For the text-containing cell, return its midpoint in [X, Y] coordinate format. 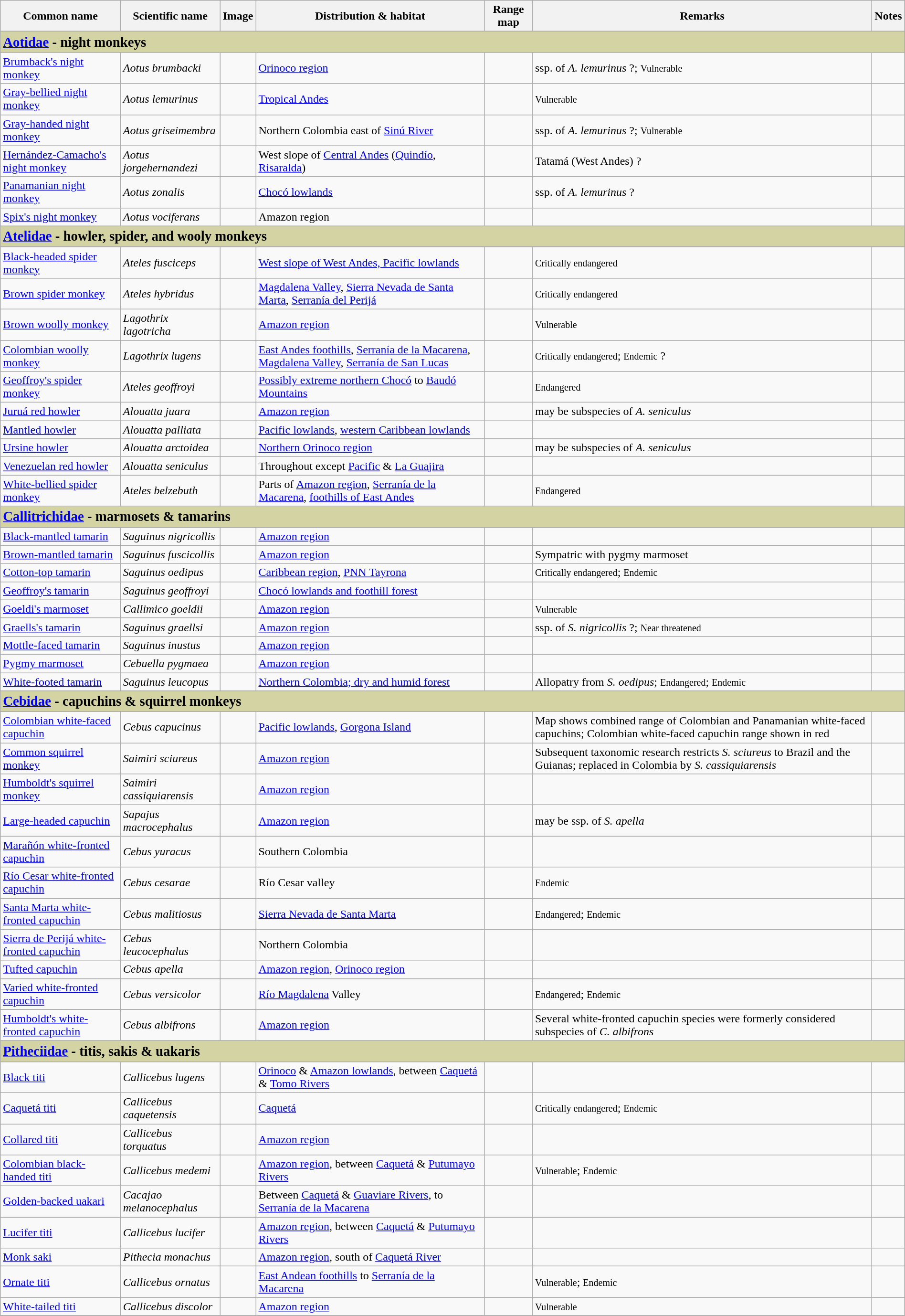
Brown woolly monkey [61, 325]
Critically endangered; Endemic ? [702, 355]
Saguinus inustus [170, 645]
Throughout except Pacific & La Guajira [370, 466]
Distribution & habitat [370, 16]
Goeldi's marmoset [61, 609]
Hernández-Camacho's night monkey [61, 161]
Allopatry from S. oedipus; Endangered; Endemic [702, 681]
Atelidae - howler, spider, and wooly monkeys [452, 236]
Alouatta juara [170, 412]
Amazon region, south of Caquetá River [370, 1257]
Sympatric with pygmy marmoset [702, 554]
Northern Colombia east of Sinú River [370, 130]
Saguinus oedipus [170, 573]
Amazon region, Orinoco region [370, 969]
Possibly extreme northern Chocó to Baudó Mountains [370, 387]
Ateles geoffroyi [170, 387]
Colombian woolly monkey [61, 355]
Southern Colombia [370, 852]
Juruá red howler [61, 412]
Image [238, 16]
Ateles fusciceps [170, 263]
Lagothrix lagotricha [170, 325]
Santa Marta white-fronted capuchin [61, 914]
Lagothrix lugens [170, 355]
Saguinus nigricollis [170, 536]
Callicebus lugens [170, 1077]
Callicebus caquetensis [170, 1108]
Brown-mantled tamarin [61, 554]
Common name [61, 16]
Northern Colombia; dry and humid forest [370, 681]
Geoffroy's tamarin [61, 591]
Collared titi [61, 1139]
Sierra de Perijá white-fronted capuchin [61, 945]
Alouatta seniculus [170, 466]
Río Cesar white-fronted capuchin [61, 882]
Panamanian night monkey [61, 192]
Tufted capuchin [61, 969]
Saguinus graellsi [170, 627]
Aotus jorgehernandezi [170, 161]
Colombian white-faced capuchin [61, 728]
Geoffroy's spider monkey [61, 387]
Caribbean region, PNN Tayrona [370, 573]
Golden-backed uakari [61, 1201]
Pygmy marmoset [61, 663]
Marañón white-fronted capuchin [61, 852]
Several white-fronted capuchin species were formerly considered subspecies of C. albifrons [702, 1025]
Parts of Amazon region, Serranía de la Macarena, foothills of East Andes [370, 491]
Venezuelan red howler [61, 466]
Notes [888, 16]
Scientific name [170, 16]
Remarks [702, 16]
Cebus cesarae [170, 882]
Alouatta arctoidea [170, 448]
Map shows combined range of Colombian and Panamanian white-faced capuchins; Colombian white-faced capuchin range shown in red [702, 728]
ssp. of S. nigricollis ?; Near threatened [702, 627]
Ateles belzebuth [170, 491]
Caquetá [370, 1108]
Gray-bellied night monkey [61, 99]
Río Cesar valley [370, 882]
White-bellied spider monkey [61, 491]
East Andes foothills, Serranía de la Macarena, Magdalena Valley, Serranía de San Lucas [370, 355]
Cebus malitiosus [170, 914]
may be ssp. of S. apella [702, 820]
Varied white-fronted capuchin [61, 994]
Callicebus lucifer [170, 1233]
Cebus yuracus [170, 852]
Cebus albifrons [170, 1025]
Lucifer titi [61, 1233]
Endemic [702, 882]
Orinoco & Amazon lowlands, between Caquetá & Tomo Rivers [370, 1077]
Humboldt's white-fronted capuchin [61, 1025]
ssp. of A. lemurinus ? [702, 192]
Orinoco region [370, 68]
Cebus leucocephalus [170, 945]
Río Magdalena Valley [370, 994]
Caquetá titi [61, 1108]
Mantled howler [61, 430]
Pacific lowlands, Gorgona Island [370, 728]
Cotton-top tamarin [61, 573]
Saimiri cassiquiarensis [170, 790]
Gray-handed night monkey [61, 130]
Callicebus torquatus [170, 1139]
Tropical Andes [370, 99]
Subsequent taxonomic research restricts S. sciureus to Brazil and the Guianas; replaced in Colombia by S. cassiquiarensis [702, 758]
Cebus apella [170, 969]
Large-headed capuchin [61, 820]
Cebidae - capuchins & squirrel monkeys [452, 701]
White-tailed titi [61, 1306]
Callicebus ornatus [170, 1282]
Northern Orinoco region [370, 448]
Spix's night monkey [61, 217]
Pacific lowlands, western Caribbean lowlands [370, 430]
East Andean foothills to Serranía de la Macarena [370, 1282]
Cebuella pygmaea [170, 663]
Pitheciidae - titis, sakis & uakaris [452, 1051]
Chocó lowlands [370, 192]
Saguinus leucopus [170, 681]
West slope of West Andes, Pacific lowlands [370, 263]
Black-headed spider monkey [61, 263]
Common squirrel monkey [61, 758]
Magdalena Valley, Sierra Nevada de Santa Marta, Serranía del Perijá [370, 293]
Black titi [61, 1077]
Aotus zonalis [170, 192]
Ornate titi [61, 1282]
Callicebus discolor [170, 1306]
Humboldt's squirrel monkey [61, 790]
Brown spider monkey [61, 293]
Cebus capucinus [170, 728]
Colombian black-handed titi [61, 1171]
Sapajus macrocephalus [170, 820]
Brumback's night monkey [61, 68]
Mottle-faced tamarin [61, 645]
Monk saki [61, 1257]
Between Caquetá & Guaviare Rivers, to Serranía de la Macarena [370, 1201]
Tatamá (West Andes) ? [702, 161]
Graells's tamarin [61, 627]
Aotus brumbacki [170, 68]
Cacajao melanocephalus [170, 1201]
Range map [509, 16]
Sierra Nevada de Santa Marta [370, 914]
Aotus griseimembra [170, 130]
Northern Colombia [370, 945]
White-footed tamarin [61, 681]
Saguinus fuscicollis [170, 554]
Saimiri sciureus [170, 758]
Aotus lemurinus [170, 99]
West slope of Central Andes (Quindío, Risaralda) [370, 161]
Black-mantled tamarin [61, 536]
Callicebus medemi [170, 1171]
Ateles hybridus [170, 293]
Cebus versicolor [170, 994]
Alouatta palliata [170, 430]
Saguinus geoffroyi [170, 591]
Chocó lowlands and foothill forest [370, 591]
Pithecia monachus [170, 1257]
Aotus vociferans [170, 217]
Ursine howler [61, 448]
Callimico goeldii [170, 609]
Callitrichidae - marmosets & tamarins [452, 517]
Aotidae - night monkeys [452, 42]
